Search for the cell housing the specified text and yield its (x, y) center coordinate. 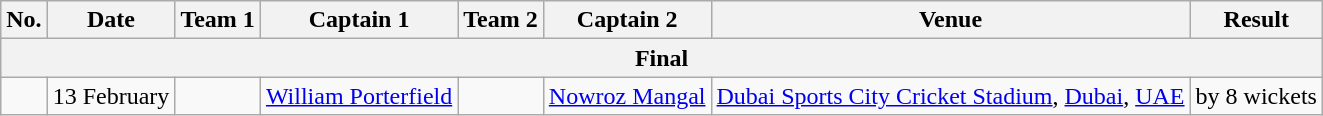
by 8 wickets (1256, 96)
Final (662, 58)
Venue (950, 20)
Team 1 (218, 20)
William Porterfield (358, 96)
Dubai Sports City Cricket Stadium, Dubai, UAE (950, 96)
Captain 1 (358, 20)
Captain 2 (627, 20)
Date (111, 20)
13 February (111, 96)
Result (1256, 20)
Team 2 (501, 20)
No. (24, 20)
Nowroz Mangal (627, 96)
